Pinpoint the cell where the given text exists, returning its [X, Y] midpoint coordinate. 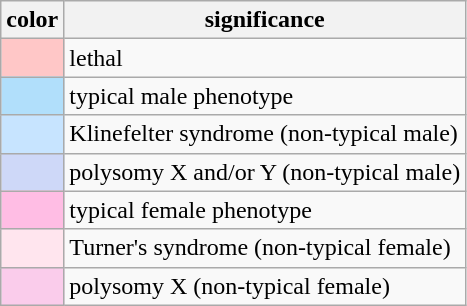
polysomy X and/or Y (non-typical male) [265, 172]
Turner's syndrome (non-typical female) [265, 248]
color [32, 20]
lethal [265, 58]
typical female phenotype [265, 210]
significance [265, 20]
Klinefelter syndrome (non-typical male) [265, 134]
typical male phenotype [265, 96]
polysomy X (non-typical female) [265, 286]
